Extract the [X, Y] coordinate from the center of the cell holding the provided text.  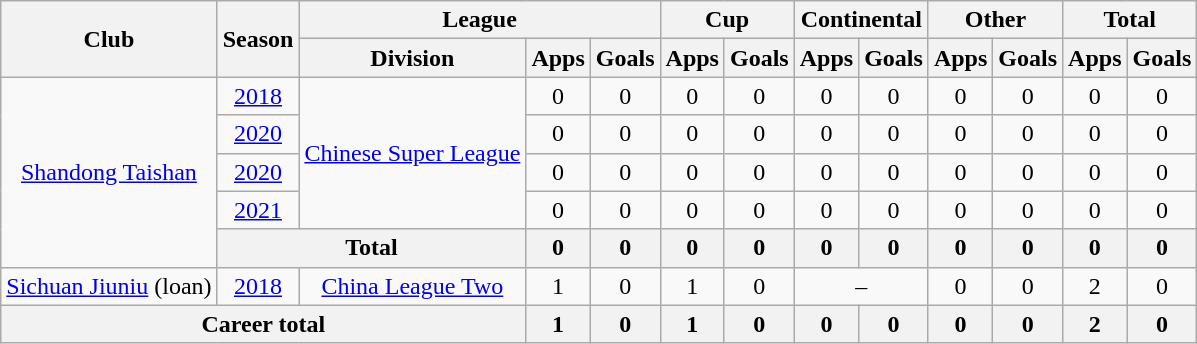
Sichuan Jiuniu (loan) [109, 286]
League [480, 20]
Career total [264, 324]
Continental [861, 20]
– [861, 286]
Cup [727, 20]
Shandong Taishan [109, 172]
Season [258, 39]
Club [109, 39]
Chinese Super League [412, 153]
2021 [258, 210]
Other [995, 20]
China League Two [412, 286]
Division [412, 58]
